For the text-containing cell, return its midpoint in [x, y] coordinate format. 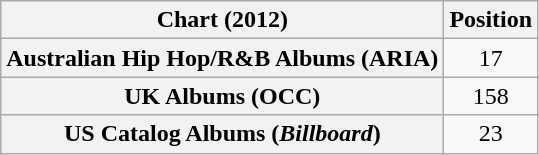
UK Albums (OCC) [222, 96]
Australian Hip Hop/R&B Albums (ARIA) [222, 58]
US Catalog Albums (Billboard) [222, 134]
Chart (2012) [222, 20]
17 [491, 58]
158 [491, 96]
Position [491, 20]
23 [491, 134]
